Scan for the cell matching the given text and deliver its (X, Y) coordinate at center. 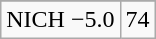
NICH −5.0 (60, 20)
74 (138, 20)
